Locate the cell with the specified text and output its [x, y] center coordinate. 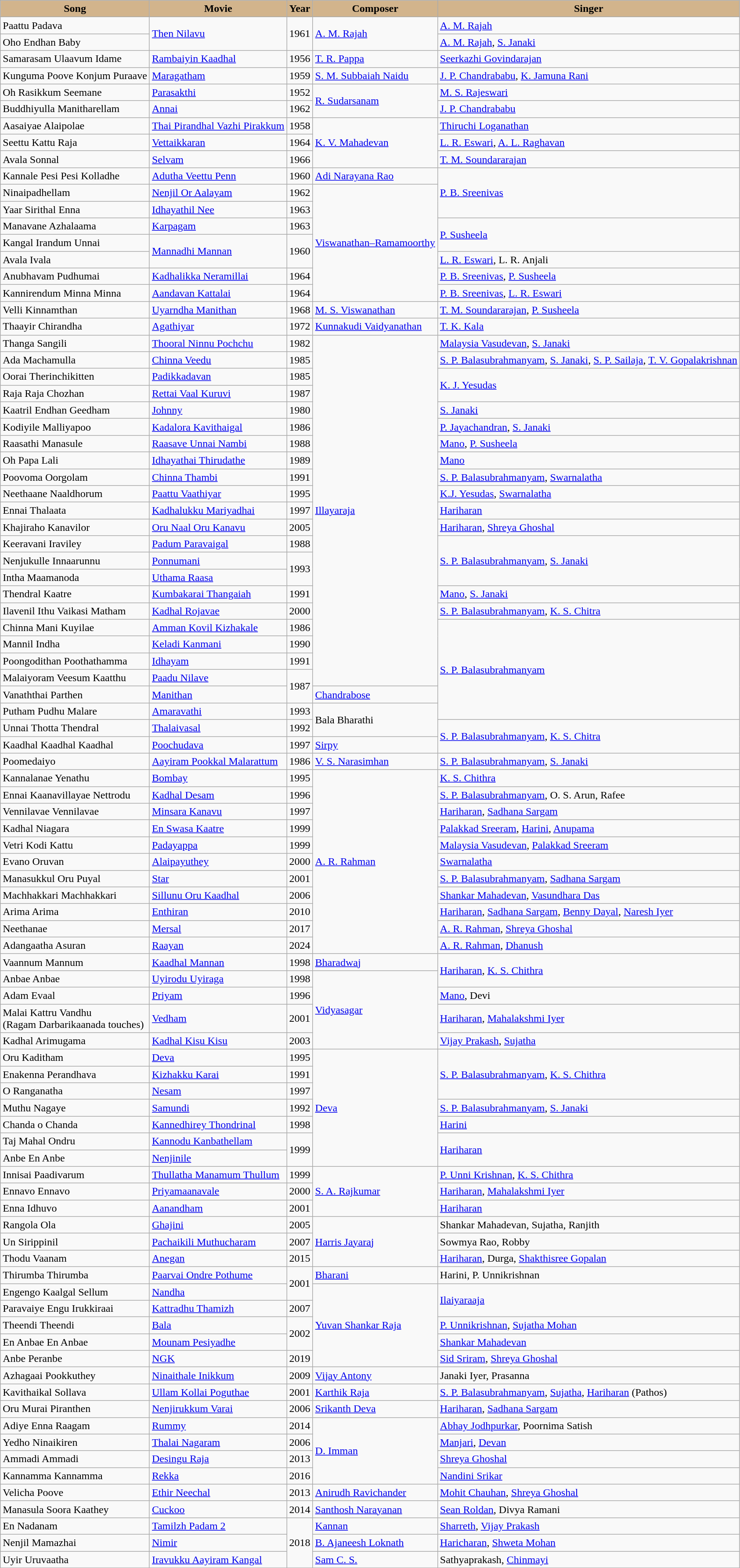
Uyirodu Uyiraga [218, 979]
Ninaithale Inikkum [218, 1376]
K.J. Yesudas, Swarnalatha [588, 494]
Ennavo Ennavo [75, 1191]
Selvam [218, 159]
Adangaatha Asuran [75, 945]
Chandrabose [375, 694]
Samundi [218, 1108]
Sam C. S. [375, 1560]
Song [75, 9]
Janaki Iyer, Prasanna [588, 1376]
P. B. Sreenivas [588, 192]
Kannale Pesi Pesi Kolladhe [75, 176]
1952 [300, 92]
Adutha Veettu Penn [218, 176]
Hariharan, K. S. Chithra [588, 970]
Uthama Raasa [218, 577]
Ponnumani [218, 561]
Abhay Jodhpurkar, Poornima Satish [588, 1426]
S. P. Balasubrahmanyam, Sujatha, Hariharan (Pathos) [588, 1392]
A. R. Rahman, Dhanush [588, 945]
Illayaraja [375, 511]
1968 [300, 310]
Thalaivasal [218, 728]
Manasukkul Oru Puyal [75, 878]
Thai Pirandhal Vazhi Pirakkum [218, 126]
Enakenna Perandhava [75, 1074]
Shankar Mahadevan [588, 1342]
Kadhalukku Mariyadhai [218, 511]
Tamilzh Padam 2 [218, 1526]
Neethaane Naaldhorum [75, 494]
En Swasa Kaatre [218, 828]
Kattradhu Thamizh [218, 1309]
Unnai Thotta Thendral [75, 728]
2017 [300, 929]
Sean Roldan, Divya Ramani [588, 1509]
Aanandham [218, 1208]
Malai Kattru Vandhu(Ragam Darbarikaanada touches) [75, 1018]
Yaar Sirithal Enna [75, 210]
Thiruchi Loganathan [588, 126]
Aayiram Pookkal Malarattum [218, 762]
1972 [300, 327]
Kumbakarai Thangaiah [218, 594]
Vanaththai Parthen [75, 694]
Thullatha Manamum Thullum [218, 1175]
Rettai Vaal Kuruvi [218, 393]
P. B. Sreenivas, L. R. Eswari [588, 293]
Composer [375, 9]
Shankar Mahadevan, Sujatha, Ranjith [588, 1225]
Mano [588, 460]
Un Sirippinil [75, 1241]
Velicha Poove [75, 1492]
Kangal Irandum Unnai [75, 243]
Sirpy [375, 745]
Kizhakku Karai [218, 1074]
1989 [300, 460]
P. Unni Krishnan, K. S. Chithra [588, 1175]
Manithan [218, 694]
Kadalora Kavithaigal [218, 427]
Kunguma Poove Konjum Puraave [75, 76]
Raasave Unnai Nambi [218, 443]
2003 [300, 1041]
Uyarndha Manithan [218, 310]
Ennai Kaanavillayae Nettrodu [75, 795]
Keeravani Iraviley [75, 544]
Yedho Ninaikiren [75, 1442]
Ennai Thalaata [75, 511]
Mano, S. Janaki [588, 594]
Harini, P. Unnikrishnan [588, 1275]
2009 [300, 1376]
Nenjil Or Aalayam [218, 192]
Paadu Nilave [218, 678]
Oho Endhan Baby [75, 42]
Kadhal Niagara [75, 828]
Karpagam [218, 226]
2002 [300, 1334]
Idhayathil Nee [218, 210]
Chinna Mani Kuyilae [75, 628]
T. K. Kala [588, 327]
Poovoma Oorgolam [75, 477]
Thaayir Chirandha [75, 327]
Star [218, 878]
Cuckoo [218, 1509]
T. M. Soundararajan [588, 159]
1966 [300, 159]
Paattu Vaathiyar [218, 494]
Chinna Veedu [218, 360]
A. M. Rajah, S. Janaki [588, 42]
Vidyasagar [375, 1010]
Sharreth, Vijay Prakash [588, 1526]
Raja Raja Chozhan [75, 393]
Vetri Kodi Kattu [75, 845]
Ninaipadhellam [75, 192]
Thalai Nagaram [218, 1442]
Seerkazhi Govindarajan [588, 59]
A. R. Rahman, Shreya Ghoshal [588, 929]
Desingu Raja [218, 1459]
Anbae Anbae [75, 979]
Oru Murai Piranthen [75, 1409]
Raayan [218, 945]
Mano, Devi [588, 995]
Keladi Kanmani [218, 644]
Oru Kaditham [75, 1058]
Mannil Indha [75, 644]
Enthiran [218, 912]
Avala Sonnal [75, 159]
Nimir [218, 1543]
Viswanathan–Ramamoorthy [375, 243]
Paarvai Ondre Pothume [218, 1275]
Idhayam [218, 661]
Nesam [218, 1091]
Maragatham [218, 76]
Kannan [375, 1526]
Sowmya Rao, Robby [588, 1241]
Paattu Padava [75, 25]
Mohit Chauhan, Shreya Ghoshal [588, 1492]
Malaysia Vasudevan, Palakkad Sreeram [588, 845]
R. Sudarsanam [375, 101]
Anegan [218, 1258]
Thendral Kaatre [75, 594]
Sillunu Oru Kaadhal [218, 895]
Chanda o Chanda [75, 1125]
Aasaiyae Alaipolae [75, 126]
Kannalanae Yenathu [75, 778]
2018 [300, 1543]
Palakkad Sreeram, Harini, Anupama [588, 828]
Poomedaiyo [75, 762]
2024 [300, 945]
Ghajini [218, 1225]
Adam Evaal [75, 995]
Mounam Pesiyadhe [218, 1342]
Anbe Peranbe [75, 1359]
Evano Oruvan [75, 862]
Malaiyoram Veesum Kaatthu [75, 678]
En Nadanam [75, 1526]
Neethanae [75, 929]
Kannedhirey Thondrinal [218, 1125]
Vennilavae Vennilavae [75, 812]
Taj Mahal Ondru [75, 1141]
Johnny [218, 410]
Nenjil Mamazhai [75, 1543]
1959 [300, 76]
P. Unnikrishnan, Sujatha Mohan [588, 1325]
J. P. Chandrababu [588, 109]
Thanga Sangili [75, 343]
Enna Idhuvo [75, 1208]
S. Janaki [588, 410]
Kadhal Rojavae [218, 611]
Nenjukulle Innaarunnu [75, 561]
Harini [588, 1125]
Shreya Ghoshal [588, 1459]
Agathiyar [218, 327]
Muthu Nagaye [75, 1108]
Idhayathai Thirudathe [218, 460]
Sid Sriram, Shreya Ghoshal [588, 1359]
1990 [300, 644]
S. A. Rajkumar [375, 1191]
S. P. Balasubrahmanyam, S. Janaki, S. P. Sailaja, T. V. Gopalakrishnan [588, 360]
Amman Kovil Kizhakale [218, 628]
Srikanth Deva [375, 1409]
Mano, P. Susheela [588, 443]
1961 [300, 34]
Ethir Neechal [218, 1492]
Bala [218, 1325]
Kannodu Kanbathellam [218, 1141]
P. Jayachandran, S. Janaki [588, 427]
Bharadwaj [375, 962]
Swarnalatha [588, 862]
M. S. Rajeswari [588, 92]
Avala Ivala [75, 260]
S. P. Balasubrahmanyam, Sadhana Sargam [588, 878]
Nenjinile [218, 1158]
Adi Narayana Rao [375, 176]
K. V. Mahadevan [375, 142]
Rekka [218, 1476]
M. S. Viswanathan [375, 310]
Seettu Kattu Raja [75, 142]
Mersal [218, 929]
2015 [300, 1258]
Vedham [218, 1018]
O Ranganatha [75, 1091]
Hariharan, Sadhana Sargam, Benny Dayal, Naresh Iyer [588, 912]
Kadhal Kisu Kisu [218, 1041]
S. P. Balasubrahmanyam, O. S. Arun, Rafee [588, 795]
Nandini Srikar [588, 1476]
K. S. Chithra [588, 778]
Hariharan, Shreya Ghoshal [588, 527]
Ammadi Ammadi [75, 1459]
S. P. Balasubrahmanyam, Swarnalatha [588, 477]
Minsara Kanavu [218, 812]
A. R. Rahman [375, 862]
Hariharan, Durga, Shakthisree Gopalan [588, 1258]
Anbe En Anbe [75, 1158]
Khajiraho Kanavilor [75, 527]
Buddhiyulla Manitharellam [75, 109]
Santhosh Narayanan [375, 1509]
2010 [300, 912]
Kadhal Arimugama [75, 1041]
Manjari, Devan [588, 1442]
Kaadhal Mannan [218, 962]
Kunnakudi Vaidyanathan [375, 327]
Ullam Kollai Poguthae [218, 1392]
Bombay [218, 778]
Vijay Antony [375, 1376]
Kaatril Endhan Geedham [75, 410]
Bharani [375, 1275]
1956 [300, 59]
Then Nilavu [218, 34]
Karthik Raja [375, 1392]
Velli Kinnamthan [75, 310]
Poongodithan Poothathamma [75, 661]
Poochudava [218, 745]
Annai [218, 109]
Priyam [218, 995]
Rangola Ola [75, 1225]
Priyamaanavale [218, 1191]
Vettaikkaran [218, 142]
Anubhavam Pudhumai [75, 276]
K. J. Yesudas [588, 385]
Paravaiye Engu Irukkiraai [75, 1309]
T. R. Pappa [375, 59]
Padikkadavan [218, 377]
Oh Papa Lali [75, 460]
Samarasam Ulaavum Idame [75, 59]
Kodiyile Malliyapoo [75, 427]
S. P. Balasubrahmanyam [588, 669]
Intha Maamanoda [75, 577]
En Anbae En Anbae [75, 1342]
V. S. Narasimhan [375, 762]
Anirudh Ravichander [375, 1492]
Haricharan, Shweta Mohan [588, 1543]
Theendi Theendi [75, 1325]
Yuvan Shankar Raja [375, 1325]
Ilavenil Ithu Vaikasi Matham [75, 611]
Oorai Therinchikitten [75, 377]
2019 [300, 1359]
2016 [300, 1476]
1958 [300, 126]
Innisai Paadivarum [75, 1175]
Nenjirukkum Varai [218, 1409]
Iravukku Aayiram Kangal [218, 1560]
Bala Bharathi [375, 719]
Parasakthi [218, 92]
1980 [300, 410]
Thooral Ninnu Pochchu [218, 343]
S. M. Subbaiah Naidu [375, 76]
Machhakkari Machhakkari [75, 895]
Aandavan Kattalai [218, 293]
Oru Naal Oru Kanavu [218, 527]
Kadhal Desam [218, 795]
1982 [300, 343]
L. R. Eswari, A. L. Raghavan [588, 142]
B. Ajaneesh Loknath [375, 1543]
Alaipayuthey [218, 862]
Azhagaai Pookkuthey [75, 1376]
Vaannum Mannum [75, 962]
Harris Jayaraj [375, 1241]
Vijay Prakash, Sujatha [588, 1041]
NGK [218, 1359]
Kavithaikal Sollava [75, 1392]
P. Susheela [588, 235]
Kadhalikka Neramillai [218, 276]
Padum Paravaigal [218, 544]
Shankar Mahadevan, Vasundhara Das [588, 895]
Adiye Enna Raagam [75, 1426]
Padayappa [218, 845]
Sathyaprakash, Chinmayi [588, 1560]
Oh Rasikkum Seemane [75, 92]
Year [300, 9]
Pachaikili Muthucharam [218, 1241]
Chinna Thambi [218, 477]
T. M. Soundararajan, P. Susheela [588, 310]
Singer [588, 9]
Raasathi Manasule [75, 443]
Rummy [218, 1426]
Putham Pudhu Malare [75, 711]
J. P. Chandrababu, K. Jamuna Rani [588, 76]
P. B. Sreenivas, P. Susheela [588, 276]
Uyir Uruvaatha [75, 1560]
Kannamma Kannamma [75, 1476]
Ada Machamulla [75, 360]
Arima Arima [75, 912]
Kannirendum Minna Minna [75, 293]
Kaadhal Kaadhal Kaadhal [75, 745]
S. P. Balasubrahmanyam, K. S. Chithra [588, 1074]
Thodu Vaanam [75, 1258]
Thirumba Thirumba [75, 1275]
Manasula Soora Kaathey [75, 1509]
Rambaiyin Kaadhal [218, 59]
Movie [218, 9]
Malaysia Vasudevan, S. Janaki [588, 343]
Mannadhi Mannan [218, 251]
Engengo Kaalgal Sellum [75, 1292]
Nandha [218, 1292]
D. Imman [375, 1451]
L. R. Eswari, L. R. Anjali [588, 260]
Manavane Azhalaama [75, 226]
Amaravathi [218, 711]
Ilaiyaraaja [588, 1300]
